Capture the cell that displays the provided text and extract its (X, Y) central coordinate. 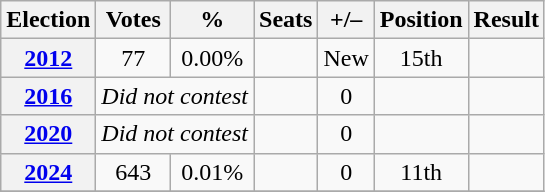
77 (134, 58)
Seats (286, 20)
0.00% (212, 58)
2016 (48, 96)
2024 (48, 172)
15th (421, 58)
0.01% (212, 172)
+/– (346, 20)
New (346, 58)
2012 (48, 58)
Votes (134, 20)
2020 (48, 134)
Result (506, 20)
Election (48, 20)
643 (134, 172)
11th (421, 172)
% (212, 20)
Position (421, 20)
